Search for the cell housing the specified text and yield its (X, Y) center coordinate. 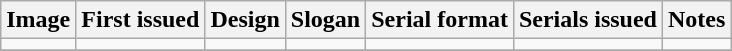
Design (245, 20)
Serial format (440, 20)
First issued (140, 20)
Notes (696, 20)
Slogan (325, 20)
Serials issued (588, 20)
Image (38, 20)
